Extract the (x, y) coordinate from the center of the cell holding the provided text.  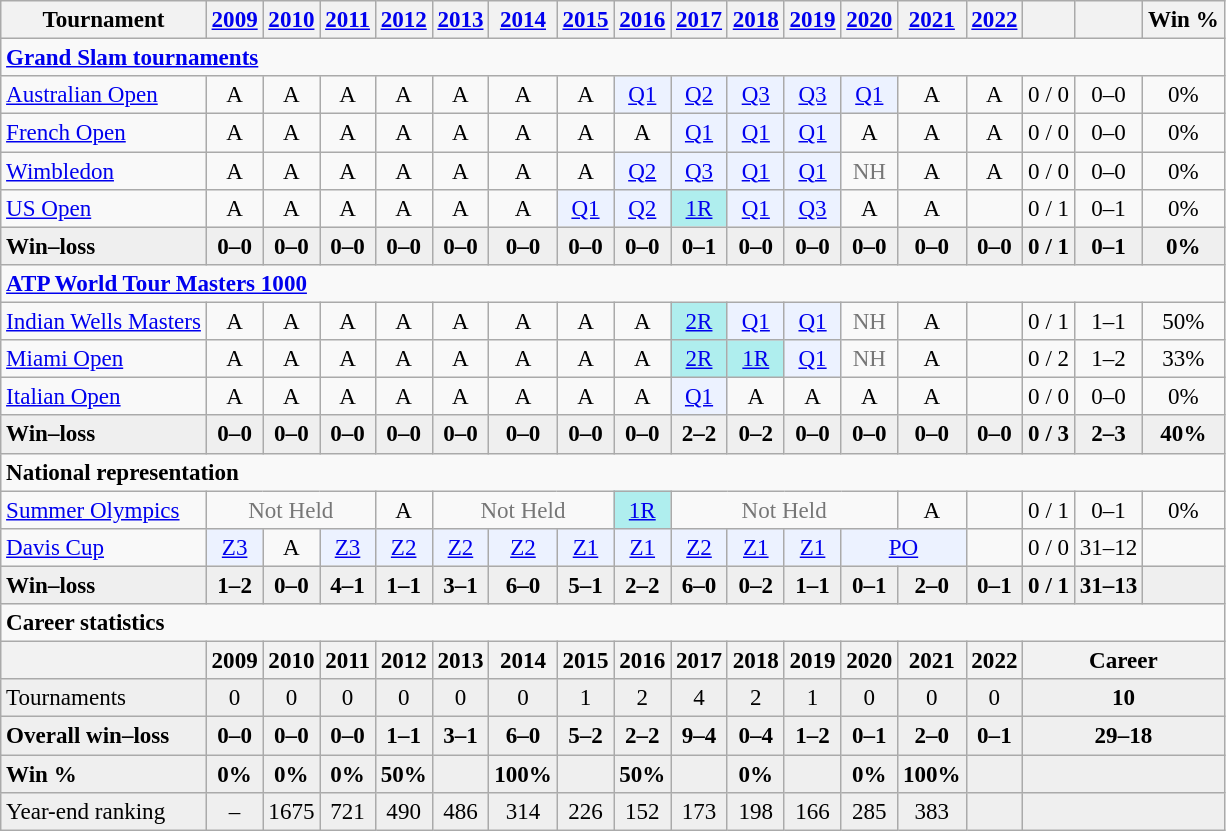
Overall win–loss (104, 736)
– (234, 812)
Career statistics (612, 623)
490 (404, 812)
Davis Cup (104, 548)
29–18 (1124, 736)
33% (1184, 359)
166 (812, 812)
Indian Wells Masters (104, 322)
152 (642, 812)
40% (1184, 435)
French Open (104, 133)
383 (932, 812)
Wimbledon (104, 171)
2–3 (1108, 435)
1675 (292, 812)
0 / 2 (1049, 359)
Grand Slam tournaments (612, 58)
198 (756, 812)
National representation (612, 472)
Tournament (104, 20)
10 (1124, 698)
US Open (104, 209)
721 (348, 812)
PO (904, 548)
31–12 (1108, 548)
4 (700, 698)
173 (700, 812)
314 (523, 812)
4–1 (348, 585)
Miami Open (104, 359)
5–1 (586, 585)
5–2 (586, 736)
0 / 3 (1049, 435)
ATP World Tour Masters 1000 (612, 284)
9–4 (700, 736)
31–13 (1108, 585)
Summer Olympics (104, 510)
Career (1124, 661)
Year-end ranking (104, 812)
Australian Open (104, 95)
0–4 (756, 736)
Tournaments (104, 698)
285 (870, 812)
486 (460, 812)
Italian Open (104, 397)
226 (586, 812)
